Pinpoint the cell where the given text exists, returning its (x, y) midpoint coordinate. 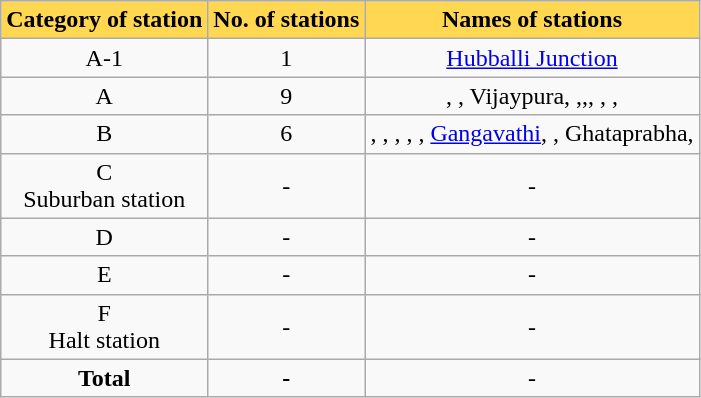
CSuburban station (104, 186)
B (104, 134)
Total (104, 378)
E (104, 275)
, , , , , Gangavathi, , Ghataprabha, (532, 134)
Names of stations (532, 20)
9 (286, 96)
6 (286, 134)
FHalt station (104, 326)
Category of station (104, 20)
Hubballi Junction (532, 58)
1 (286, 58)
No. of stations (286, 20)
, , Vijaypura, ,,, , , (532, 96)
A (104, 96)
D (104, 237)
A-1 (104, 58)
